Capture the cell that displays the provided text and extract its (x, y) central coordinate. 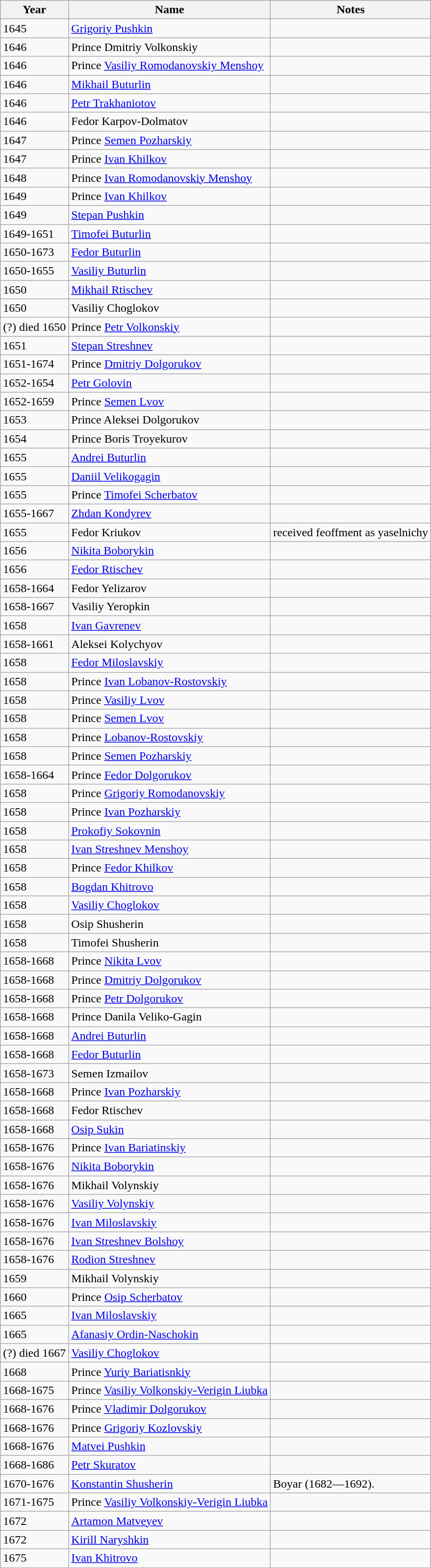
Year (34, 10)
1659 (34, 1278)
Boyar (1682—1692). (351, 1484)
1651-1674 (34, 364)
Kirill Naryshkin (170, 1540)
Bogdan Khitrovo (170, 887)
1652-1654 (34, 383)
Zhdan Kondyrev (170, 513)
1650-1655 (34, 271)
Fedor Kriukov (170, 532)
Prince Aleksei Dolgorukov (170, 420)
Semen Izmailov (170, 1073)
received feoffment as yaselnichy (351, 532)
Prince Petr Dolgorukov (170, 998)
Konstantin Shusherin (170, 1484)
Notes (351, 10)
1668-1686 (34, 1465)
Prince Grigoriy Romodanovskiy (170, 793)
Petr Trakhaniotov (170, 103)
Prince Grigoriy Kozlovskiy (170, 1428)
1649-1651 (34, 234)
Prince Ivan Romodanovskiy Menshoy (170, 177)
Timofei Buturlin (170, 234)
Prince Vasiliy Romodanovskiy Menshoy (170, 66)
Daniil Velikogagin (170, 476)
Prince Vladimir Dolgorukov (170, 1409)
Prince Fedor Dolgorukov (170, 774)
Aleksei Kolychyov (170, 644)
Ivan Khitrovo (170, 1558)
Mikhail Rtischev (170, 290)
Prince Ivan Lobanov-Rostovskiy (170, 681)
1645 (34, 28)
Ivan Streshnev Bolshoy (170, 1241)
Mikhail Buturlin (170, 84)
Timofei Shusherin (170, 943)
Prokofiy Sokovnin (170, 831)
1654 (34, 439)
Prince Yuriy Bariatisnkiy (170, 1371)
1660 (34, 1297)
Vasiliy Yeropkin (170, 607)
Prince Osip Scherbatov (170, 1297)
1651 (34, 346)
Rodion Streshnev (170, 1260)
1675 (34, 1558)
Prince Dmitriy Volkonskiy (170, 47)
Name (170, 10)
Grigoriy Pushkin (170, 28)
Prince Petr Volkonskiy (170, 327)
1658-1661 (34, 644)
(?) died 1667 (34, 1353)
1658-1667 (34, 607)
Petr Golovin (170, 383)
Prince Lobanov-Rostovskiy (170, 737)
(?) died 1650 (34, 327)
Stepan Pushkin (170, 215)
1668 (34, 1371)
1658-1673 (34, 1073)
Prince Timofei Scherbatov (170, 495)
Ivan Streshnev Menshoy (170, 849)
Artamon Matveyev (170, 1521)
Afanasiy Ordin-Naschokin (170, 1334)
Ivan Gavrenev (170, 625)
1650-1673 (34, 252)
Prince Ivan Bariatinskiy (170, 1148)
1655-1667 (34, 513)
1670-1676 (34, 1484)
Prince Boris Troyekurov (170, 439)
1668-1675 (34, 1390)
Petr Skuratov (170, 1465)
Prince Vasiliy Lvov (170, 700)
Stepan Streshnev (170, 346)
1652-1659 (34, 401)
Vasiliy Volynskiy (170, 1204)
Osip Sukin (170, 1129)
Prince Nikita Lvov (170, 961)
Matvei Pushkin (170, 1446)
Prince Danila Veliko-Gagin (170, 1017)
Vasiliy Buturlin (170, 271)
Fedor Yelizarov (170, 588)
Prince Fedor Khilkov (170, 868)
1671-1675 (34, 1502)
Osip Shusherin (170, 924)
1653 (34, 420)
1648 (34, 177)
Fedor Miloslavskiy (170, 663)
Fedor Karpov-Dolmatov (170, 122)
